Capture the cell that displays the provided text and extract its (x, y) central coordinate. 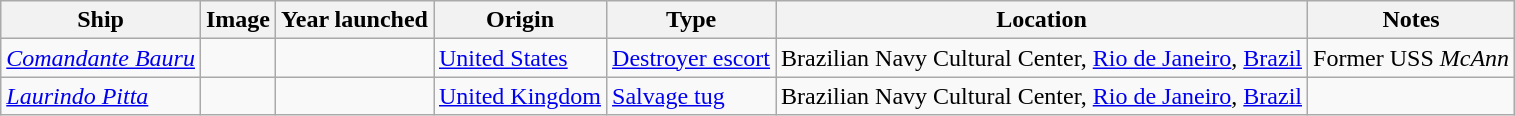
Year launched (355, 20)
United States (520, 58)
Ship (101, 20)
Type (692, 20)
Former USS McAnn (1412, 58)
Image (238, 20)
United Kingdom (520, 96)
Origin (520, 20)
Salvage tug (692, 96)
Notes (1412, 20)
Comandante Bauru (101, 58)
Laurindo Pitta (101, 96)
Location (1042, 20)
Destroyer escort (692, 58)
